Return [X, Y] of the center of cell containing provided text 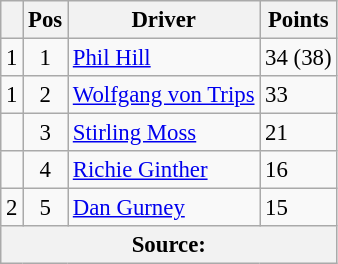
Phil Hill [164, 58]
33 [298, 95]
16 [298, 170]
5 [46, 208]
3 [46, 133]
Source: [169, 245]
Stirling Moss [164, 133]
34 (38) [298, 58]
Points [298, 20]
Wolfgang von Trips [164, 95]
Richie Ginther [164, 170]
Pos [46, 20]
15 [298, 208]
Dan Gurney [164, 208]
4 [46, 170]
21 [298, 133]
Driver [164, 20]
